Return [x, y] of the center of cell containing provided text 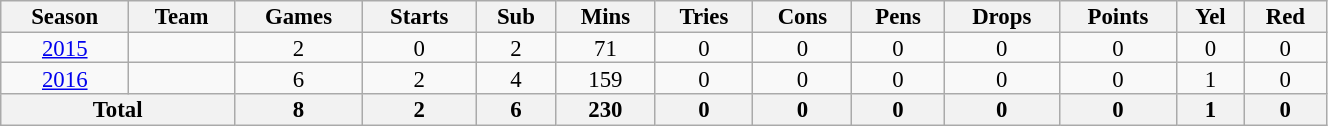
Mins [606, 16]
Cons [802, 16]
Starts [420, 16]
Red [1285, 16]
Points [1118, 16]
Team [182, 16]
159 [606, 78]
Yel [1211, 16]
8 [299, 110]
Drops [1002, 16]
2015 [65, 48]
Season [65, 16]
71 [606, 48]
Tries [704, 16]
4 [516, 78]
Sub [516, 16]
Total [118, 110]
2016 [65, 78]
Pens [898, 16]
Games [299, 16]
230 [606, 110]
